Detect which cell encompasses the target text, then output its (x, y) center coordinate. 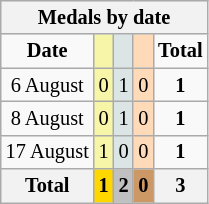
2 (124, 186)
Date (48, 51)
8 August (48, 118)
6 August (48, 85)
3 (180, 186)
17 August (48, 152)
Medals by date (104, 17)
